Pinpoint the cell where the given text exists, returning its [x, y] midpoint coordinate. 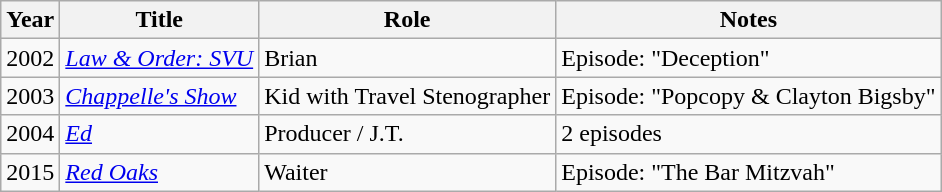
Chappelle's Show [160, 96]
Title [160, 20]
Waiter [408, 172]
Law & Order: SVU [160, 58]
2003 [30, 96]
Notes [748, 20]
2002 [30, 58]
2015 [30, 172]
Year [30, 20]
Producer / J.T. [408, 134]
2004 [30, 134]
Brian [408, 58]
Red Oaks [160, 172]
2 episodes [748, 134]
Episode: "Deception" [748, 58]
Episode: "The Bar Mitzvah" [748, 172]
Role [408, 20]
Kid with Travel Stenographer [408, 96]
Ed [160, 134]
Episode: "Popcopy & Clayton Bigsby" [748, 96]
